Identify which cell holds the provided text, then report its (x, y) central coordinate. 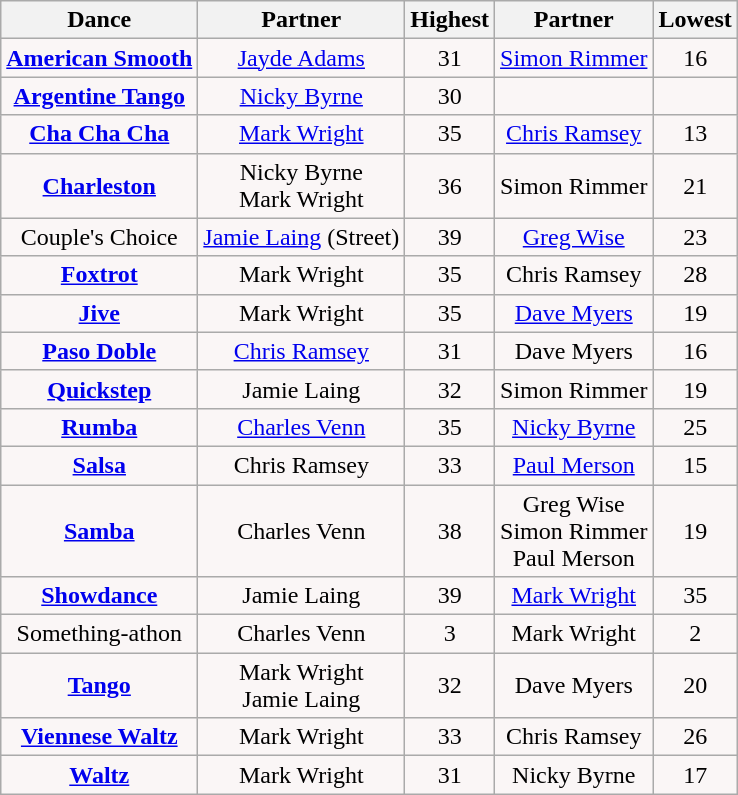
Nicky ByrneMark Wright (302, 186)
30 (450, 96)
Argentine Tango (100, 96)
17 (695, 775)
Charleston (100, 186)
Showdance (100, 596)
38 (450, 530)
Quickstep (100, 389)
3 (450, 634)
20 (695, 686)
Paso Doble (100, 351)
21 (695, 186)
23 (695, 237)
Highest (450, 20)
American Smooth (100, 58)
Jamie Laing (Street) (302, 237)
Viennese Waltz (100, 737)
13 (695, 134)
36 (450, 186)
28 (695, 275)
Tango (100, 686)
Paul Merson (574, 465)
Jayde Adams (302, 58)
Salsa (100, 465)
Mark WrightJamie Laing (302, 686)
Jive (100, 313)
Something-athon (100, 634)
Lowest (695, 20)
Waltz (100, 775)
Couple's Choice (100, 237)
15 (695, 465)
Greg WiseSimon RimmerPaul Merson (574, 530)
Greg Wise (574, 237)
Dance (100, 20)
25 (695, 427)
Rumba (100, 427)
Foxtrot (100, 275)
26 (695, 737)
Samba (100, 530)
2 (695, 634)
Cha Cha Cha (100, 134)
